Scan for the cell matching the given text and deliver its (X, Y) coordinate at center. 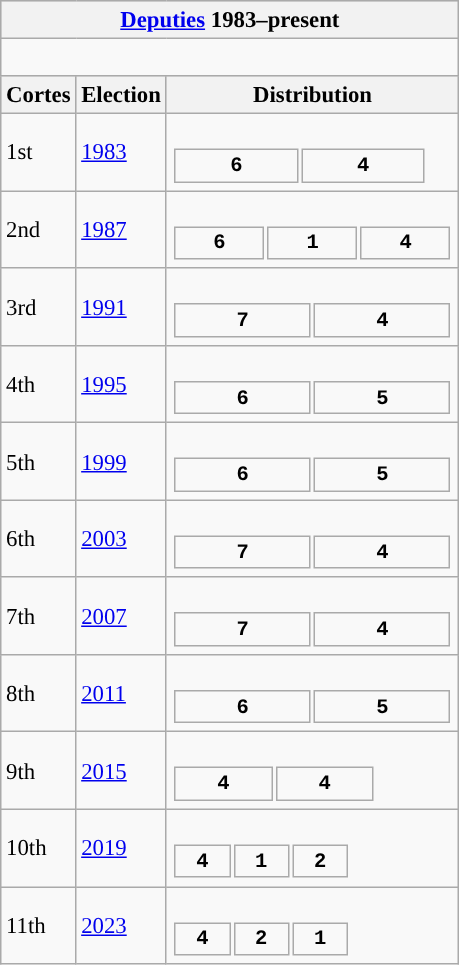
4th (38, 384)
4 2 1 (312, 926)
4 4 (312, 770)
9th (38, 770)
2003 (121, 538)
5th (38, 462)
2015 (121, 770)
2023 (121, 926)
1983 (121, 152)
Cortes (38, 95)
6 1 4 (312, 230)
Distribution (312, 95)
6 4 (312, 152)
4 1 2 (312, 848)
2019 (121, 848)
1999 (121, 462)
Deputies 1983–present (230, 20)
1st (38, 152)
7th (38, 616)
1995 (121, 384)
1987 (121, 230)
2011 (121, 694)
1991 (121, 306)
3rd (38, 306)
2nd (38, 230)
8th (38, 694)
11th (38, 926)
2007 (121, 616)
10th (38, 848)
6th (38, 538)
Election (121, 95)
